Pinpoint the cell where the given text exists, returning its [X, Y] midpoint coordinate. 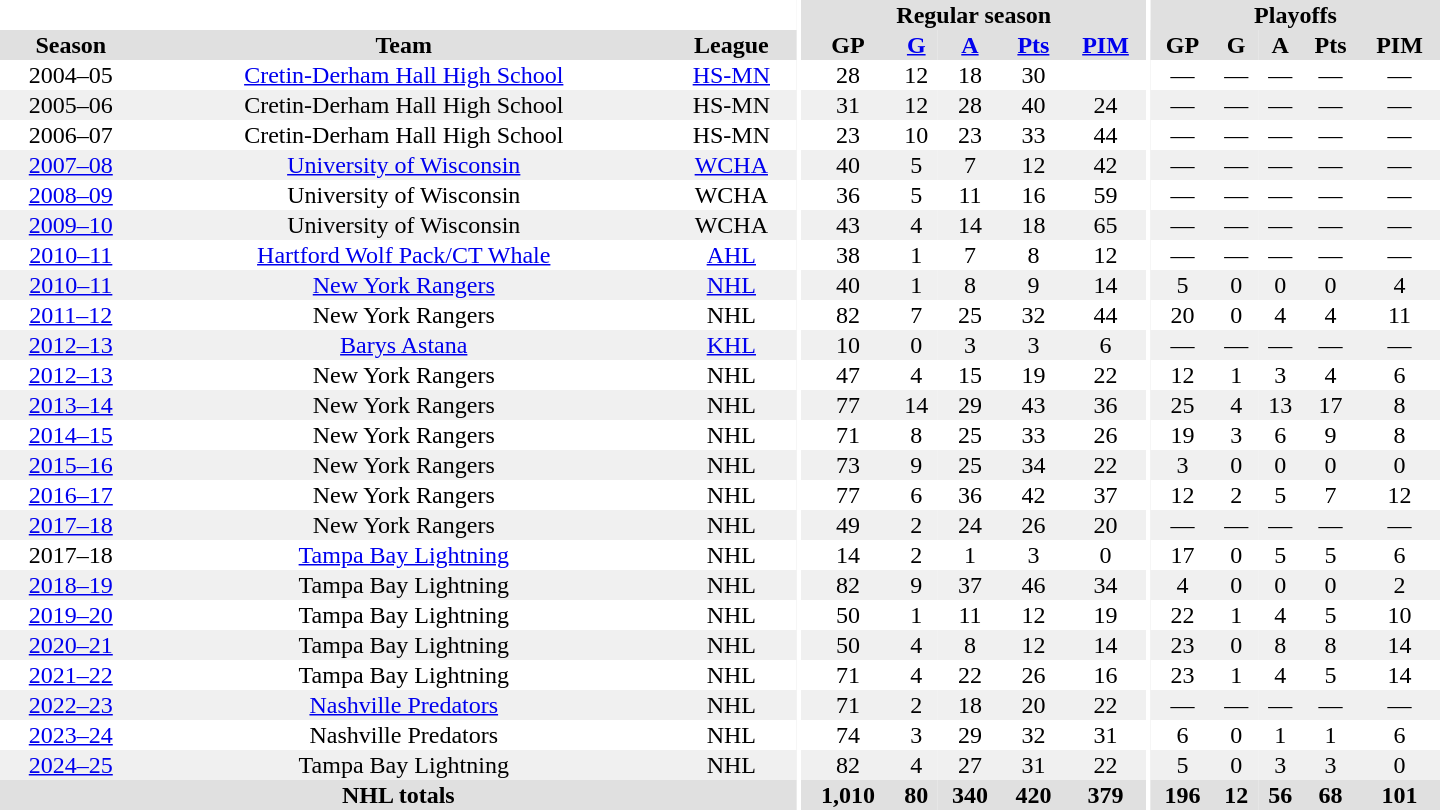
73 [848, 465]
196 [1182, 795]
2008–09 [71, 195]
2004–05 [71, 75]
2023–24 [71, 735]
2014–15 [71, 435]
Season [71, 45]
420 [1034, 795]
Regular season [974, 15]
Barys Astana [404, 345]
27 [970, 765]
340 [970, 795]
15 [970, 375]
Team [404, 45]
59 [1106, 195]
68 [1330, 795]
38 [848, 255]
46 [1034, 585]
2009–10 [71, 225]
2005–06 [71, 105]
2019–20 [71, 615]
2016–17 [71, 495]
2018–19 [71, 585]
2007–08 [71, 165]
2006–07 [71, 135]
AHL [732, 255]
80 [916, 795]
KHL [732, 345]
13 [1280, 405]
74 [848, 735]
2013–14 [71, 405]
2021–22 [71, 675]
101 [1400, 795]
30 [1034, 75]
2020–21 [71, 645]
1,010 [848, 795]
2011–12 [71, 315]
65 [1106, 225]
Hartford Wolf Pack/CT Whale [404, 255]
Playoffs [1296, 15]
2024–25 [71, 765]
56 [1280, 795]
379 [1106, 795]
League [732, 45]
47 [848, 375]
2022–23 [71, 705]
NHL totals [398, 795]
49 [848, 525]
2015–16 [71, 465]
